Return (x, y) of the center of cell containing provided text 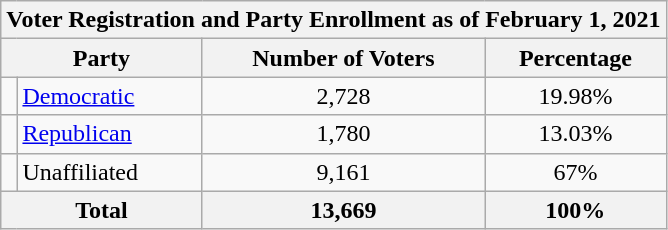
19.98% (576, 96)
100% (576, 210)
13,669 (344, 210)
Percentage (576, 58)
Party (102, 58)
1,780 (344, 134)
Number of Voters (344, 58)
13.03% (576, 134)
2,728 (344, 96)
Total (102, 210)
Unaffiliated (110, 172)
67% (576, 172)
Democratic (110, 96)
Voter Registration and Party Enrollment as of February 1, 2021 (334, 20)
9,161 (344, 172)
Republican (110, 134)
